Determine the [X, Y] coordinate at the center of the cell enclosing the given text.  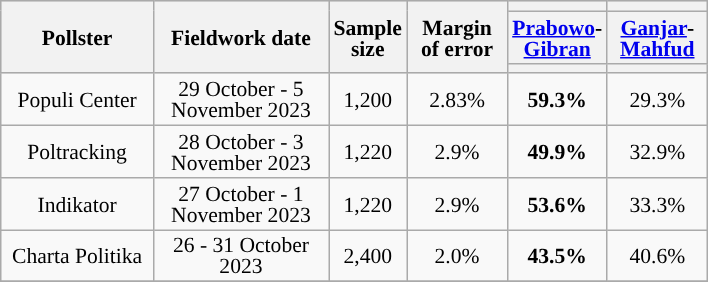
Poltracking [78, 152]
49.9% [557, 152]
59.3% [557, 100]
2,400 [367, 256]
Prabowo-Gibran [557, 37]
Charta Politika [78, 256]
Ganjar-Mahfud [657, 37]
Pollster [78, 37]
29 October - 5 November 2023 [240, 100]
40.6% [657, 256]
29.3% [657, 100]
28 October - 3 November 2023 [240, 152]
Indikator [78, 204]
Sample size [367, 37]
2.0% [457, 256]
43.5% [557, 256]
Populi Center [78, 100]
1,200 [367, 100]
33.3% [657, 204]
2.83% [457, 100]
32.9% [657, 152]
26 - 31 October 2023 [240, 256]
53.6% [557, 204]
27 October - 1 November 2023 [240, 204]
Fieldwork date [240, 37]
Margin of error [457, 37]
